Capture the cell that displays the provided text and extract its [X, Y] central coordinate. 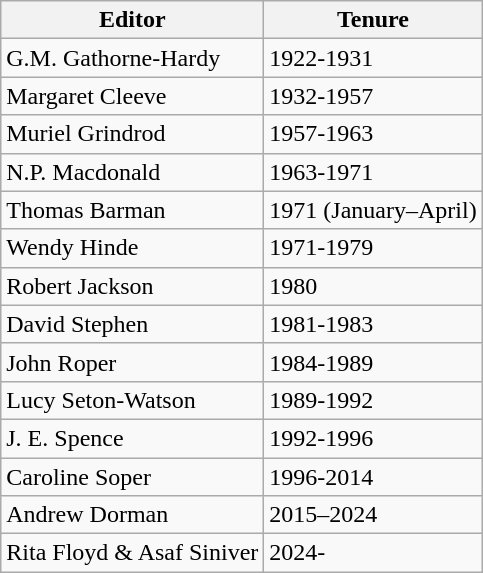
1971-1979 [373, 248]
John Roper [132, 362]
1989-1992 [373, 400]
1922-1931 [373, 58]
1957-1963 [373, 134]
1971 (January–April) [373, 210]
2024- [373, 553]
1980 [373, 286]
Tenure [373, 20]
1984-1989 [373, 362]
Caroline Soper [132, 477]
J. E. Spence [132, 438]
Editor [132, 20]
Thomas Barman [132, 210]
Andrew Dorman [132, 515]
1992-1996 [373, 438]
1996-2014 [373, 477]
Muriel Grindrod [132, 134]
David Stephen [132, 324]
Lucy Seton-Watson [132, 400]
Robert Jackson [132, 286]
N.P. Macdonald [132, 172]
1963-1971 [373, 172]
Margaret Cleeve [132, 96]
2015–2024 [373, 515]
1932-1957 [373, 96]
1981-1983 [373, 324]
Rita Floyd & Asaf Siniver [132, 553]
G.M. Gathorne-Hardy [132, 58]
Wendy Hinde [132, 248]
